For the text-containing cell, return its midpoint in (x, y) coordinate format. 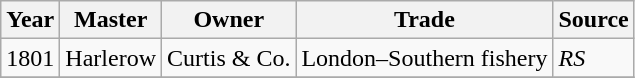
RS (594, 58)
Master (111, 20)
Trade (424, 20)
Source (594, 20)
Owner (229, 20)
London–Southern fishery (424, 58)
Year (30, 20)
Harlerow (111, 58)
Curtis & Co. (229, 58)
1801 (30, 58)
